Return (x, y) of the center of cell containing provided text 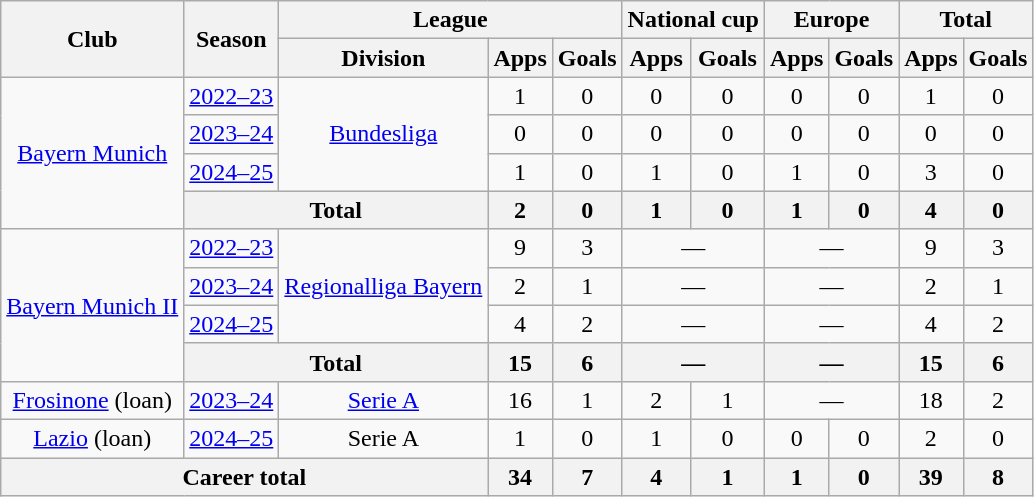
Bayern Munich II (92, 305)
16 (520, 400)
34 (520, 477)
Regionalliga Bayern (384, 286)
39 (931, 477)
Season (232, 39)
Division (384, 58)
8 (998, 477)
Career total (244, 477)
18 (931, 400)
Bundesliga (384, 134)
National cup (693, 20)
Frosinone (loan) (92, 400)
Europe (831, 20)
Bayern Munich (92, 153)
Club (92, 39)
Lazio (loan) (92, 438)
7 (587, 477)
League (450, 20)
